For the text-containing cell, return its midpoint in [X, Y] coordinate format. 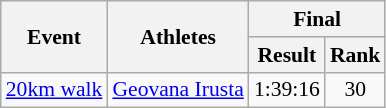
Event [54, 36]
Geovana Irusta [178, 90]
1:39:16 [287, 90]
30 [356, 90]
Athletes [178, 36]
Rank [356, 55]
20km walk [54, 90]
Result [287, 55]
Final [318, 19]
